Extract the (x, y) coordinate from the center of the cell holding the provided text.  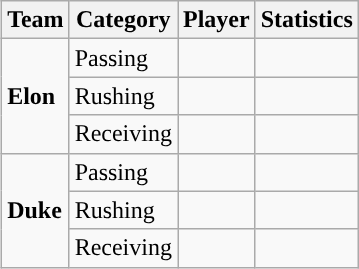
Category (123, 20)
Statistics (306, 20)
Team (36, 20)
Elon (36, 96)
Duke (36, 210)
Player (217, 20)
